Extract the (X, Y) coordinate from the center of the cell holding the provided text.  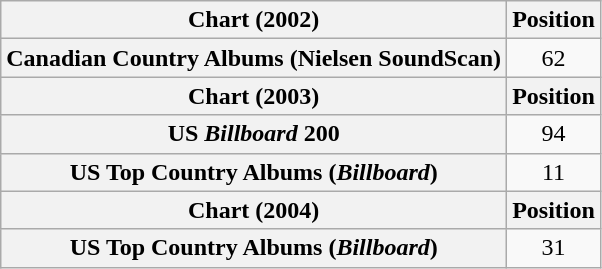
62 (554, 58)
Chart (2002) (254, 20)
US Billboard 200 (254, 134)
Chart (2004) (254, 210)
11 (554, 172)
94 (554, 134)
Chart (2003) (254, 96)
Canadian Country Albums (Nielsen SoundScan) (254, 58)
31 (554, 248)
